Identify which cell holds the provided text, then report its (x, y) central coordinate. 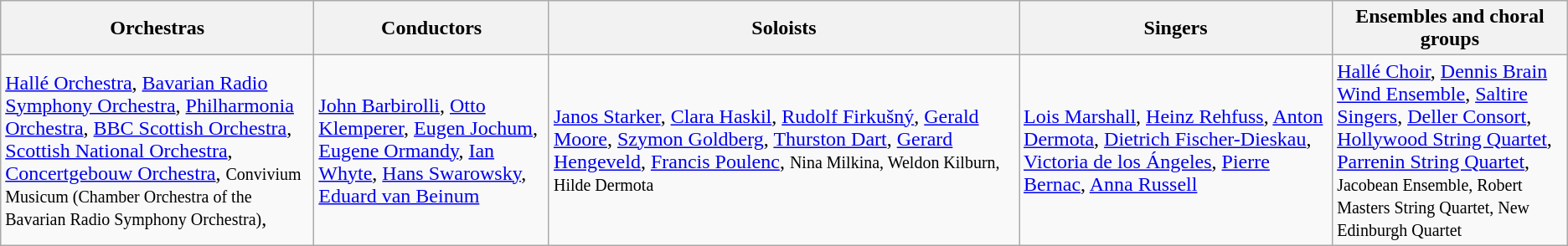
Singers (1176, 28)
Soloists (784, 28)
Lois Marshall, Heinz Rehfuss, Anton Dermota, Dietrich Fischer-Dieskau, Victoria de los Ángeles, Pierre Bernac, Anna Russell (1176, 151)
Ensembles and choral groups (1451, 28)
Orchestras (157, 28)
John Barbirolli, Otto Klemperer, Eugen Jochum, Eugene Ormandy, Ian Whyte, Hans Swarowsky, Eduard van Beinum (432, 151)
Conductors (432, 28)
